Detect which cell encompasses the target text, then output its (X, Y) center coordinate. 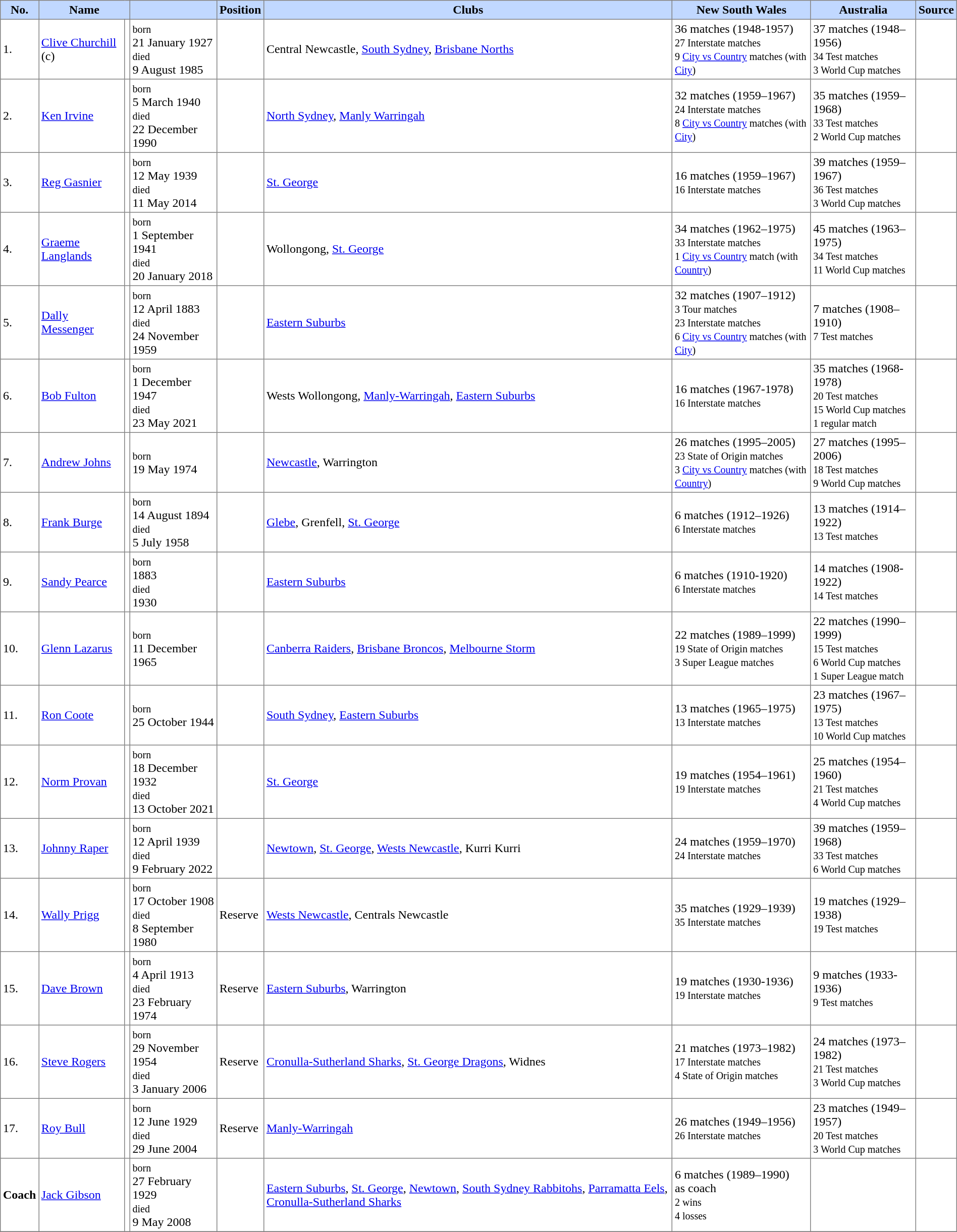
Bob Fulton (82, 396)
16 matches (1967-1978)16 Interstate matches (741, 396)
11. (20, 715)
2. (20, 116)
15. (20, 988)
Ken Irvine (82, 116)
Wally Prigg (82, 915)
Glebe, Grenfell, St. George (468, 522)
born21 January 1927died9 August 1985 (173, 49)
24 matches (1959–1970)24 Interstate matches (741, 848)
14. (20, 915)
19 matches (1929–1938)19 Test matches (863, 915)
10. (20, 649)
7 matches (1908–1910)7 Test matches (863, 322)
16. (20, 1062)
27 matches (1995–2006)18 Test matches9 World Cup matches (863, 462)
Norm Provan (82, 782)
1. (20, 49)
Steve Rogers (82, 1062)
born18 December 1932died13 October 2021 (173, 782)
Name (85, 10)
Source (936, 10)
Eastern Suburbs, Warrington (468, 988)
Newcastle, Warrington (468, 462)
26 matches (1949–1956)26 Interstate matches (741, 1128)
6 matches (1989–1990)as coach2 wins4 losses (741, 1195)
Eastern Suburbs, St. George, Newtown, South Sydney Rabbitohs, Parramatta Eels, Cronulla-Sutherland Sharks (468, 1195)
8. (20, 522)
Reg Gasnier (82, 182)
32 matches (1959–1967)24 Interstate matches8 City vs Country matches (with City) (741, 116)
35 matches (1959–1968)33 Test matches2 World Cup matches (863, 116)
Johnny Raper (82, 848)
born12 April 1883died24 November 1959 (173, 322)
Graeme Langlands (82, 249)
39 matches (1959–1968)33 Test matches6 World Cup matches (863, 848)
12. (20, 782)
born29 November 1954died3 January 2006 (173, 1062)
22 matches (1989–1999)19 State of Origin matches3 Super League matches (741, 649)
Newtown, St. George, Wests Newcastle, Kurri Kurri (468, 848)
Wests Newcastle, Centrals Newcastle (468, 915)
born5 March 1940died22 December 1990 (173, 116)
born12 April 1939died9 February 2022 (173, 848)
Andrew Johns (82, 462)
Ron Coote (82, 715)
39 matches (1959–1967)36 Test matches3 World Cup matches (863, 182)
7. (20, 462)
Dave Brown (82, 988)
Dally Messenger (82, 322)
born4 April 1913died23 February 1974 (173, 988)
24 matches (1973–1982)21 Test matches3 World Cup matches (863, 1062)
23 matches (1949–1957)20 Test matches3 World Cup matches (863, 1128)
Coach (20, 1195)
25 matches (1954–1960)21 Test matches4 World Cup matches (863, 782)
South Sydney, Eastern Suburbs (468, 715)
5. (20, 322)
born19 May 1974 (173, 462)
13 matches (1914–1922)13 Test matches (863, 522)
Wests Wollongong, Manly-Warringah, Eastern Suburbs (468, 396)
34 matches (1962–1975)33 Interstate matches1 City vs Country match (with Country) (741, 249)
Wollongong, St. George (468, 249)
born11 December 1965 (173, 649)
16 matches (1959–1967)16 Interstate matches (741, 182)
4. (20, 249)
32 matches (1907–1912)3 Tour matches23 Interstate matches6 City vs Country matches (with City) (741, 322)
born17 October 1908died8 September 1980 (173, 915)
Canberra Raiders, Brisbane Broncos, Melbourne Storm (468, 649)
Manly-Warringah (468, 1128)
Roy Bull (82, 1128)
Clubs (468, 10)
born1883died1930 (173, 582)
Sandy Pearce (82, 582)
19 matches (1954–1961)19 Interstate matches (741, 782)
13. (20, 848)
26 matches (1995–2005)23 State of Origin matches3 City vs Country matches (with Country) (741, 462)
9 matches (1933-1936)9 Test matches (863, 988)
Jack Gibson (82, 1195)
45 matches (1963–1975)34 Test matches11 World Cup matches (863, 249)
6. (20, 396)
Central Newcastle, South Sydney, Brisbane Norths (468, 49)
Glenn Lazarus (82, 649)
Frank Burge (82, 522)
No. (20, 10)
3. (20, 182)
born14 August 1894died5 July 1958 (173, 522)
23 matches (1967–1975)13 Test matches10 World Cup matches (863, 715)
6 matches (1910-1920)6 Interstate matches (741, 582)
born1 September 1941died20 January 2018 (173, 249)
13 matches (1965–1975)13 Interstate matches (741, 715)
New South Wales (741, 10)
born25 October 1944 (173, 715)
22 matches (1990–1999)15 Test matches6 World Cup matches1 Super League match (863, 649)
36 matches (1948-1957)27 Interstate matches9 City vs Country matches (with City) (741, 49)
born27 February 1929died9 May 2008 (173, 1195)
21 matches (1973–1982)17 Interstate matches4 State of Origin matches (741, 1062)
35 matches (1929–1939)35 Interstate matches (741, 915)
born12 June 1929died29 June 2004 (173, 1128)
Australia (863, 10)
9. (20, 582)
6 matches (1912–1926)6 Interstate matches (741, 522)
North Sydney, Manly Warringah (468, 116)
Cronulla-Sutherland Sharks, St. George Dragons, Widnes (468, 1062)
born1 December 1947died23 May 2021 (173, 396)
17. (20, 1128)
Clive Churchill (c) (82, 49)
19 matches (1930-1936)19 Interstate matches (741, 988)
14 matches (1908-1922)14 Test matches (863, 582)
35 matches (1968-1978)20 Test matches15 World Cup matches1 regular match (863, 396)
born12 May 1939died11 May 2014 (173, 182)
Position (240, 10)
37 matches (1948–1956)34 Test matches3 World Cup matches (863, 49)
